Find where the given text appears and provide that cell's center as (x, y) coordinate. 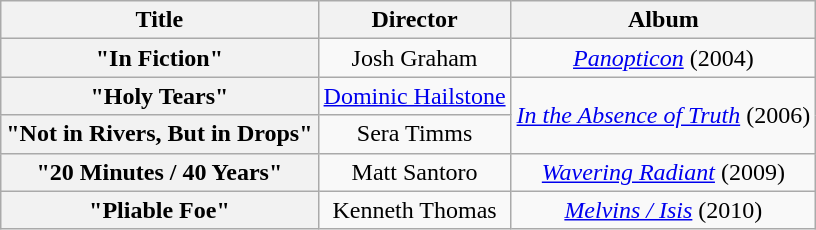
Melvins / Isis (2010) (664, 210)
In the Absence of Truth (2006) (664, 115)
Album (664, 20)
"Holy Tears" (160, 96)
Title (160, 20)
Panopticon (2004) (664, 58)
Matt Santoro (414, 172)
Sera Timms (414, 134)
Wavering Radiant (2009) (664, 172)
"20 Minutes / 40 Years" (160, 172)
"Not in Rivers, But in Drops" (160, 134)
Kenneth Thomas (414, 210)
Josh Graham (414, 58)
Dominic Hailstone (414, 96)
"In Fiction" (160, 58)
"Pliable Foe" (160, 210)
Director (414, 20)
